Output the (X, Y) coordinate of the center of the cell containing the given text.  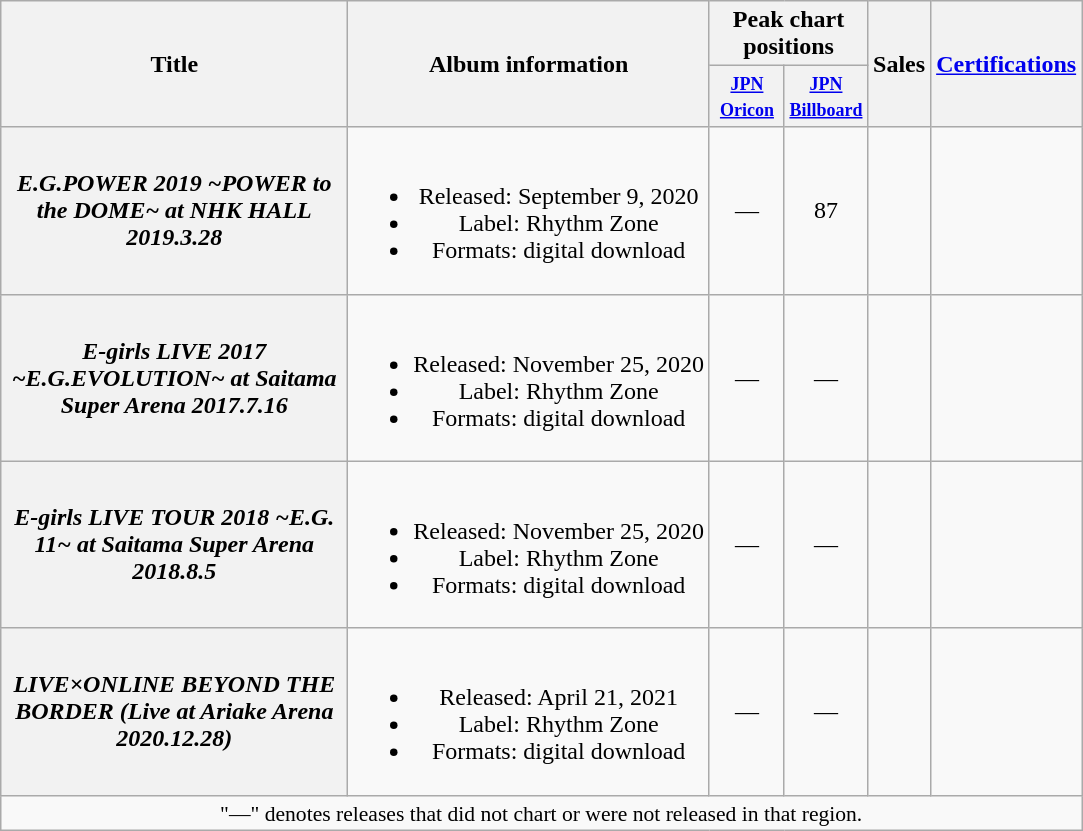
Album information (529, 64)
"—" denotes releases that did not chart or were not released in that region. (542, 813)
JPNOricon (746, 96)
Peak chart positions (788, 34)
Released: September 9, 2020Label: Rhythm ZoneFormats: digital download (529, 210)
E-girls LIVE 2017 ~E.G.EVOLUTION~ at Saitama Super Arena 2017.7.16 (174, 378)
87 (826, 210)
Certifications (1006, 64)
E.G.POWER 2019 ~POWER to the DOME~ at NHK HALL 2019.3.28 (174, 210)
Title (174, 64)
Sales (900, 64)
E-girls LIVE TOUR 2018 ~E.G. 11~ at Saitama Super Arena 2018.8.5 (174, 544)
LIVE×ONLINE BEYOND THE BORDER (Live at Ariake Arena 2020.12.28) (174, 712)
Released: April 21, 2021Label: Rhythm ZoneFormats: digital download (529, 712)
JPNBillboard (826, 96)
